Find where the given text appears and provide that cell's center as (x, y) coordinate. 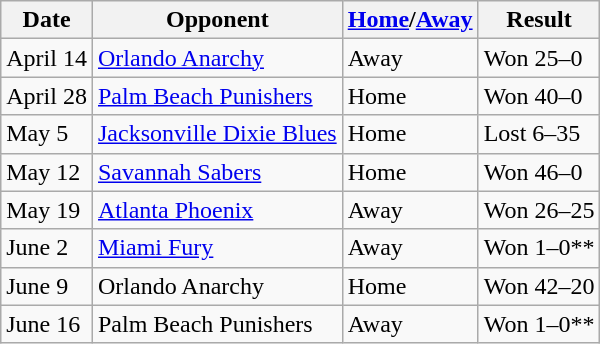
Jacksonville Dixie Blues (217, 134)
Won 40–0 (539, 96)
Miami Fury (217, 248)
Won 26–25 (539, 210)
Date (47, 20)
June 2 (47, 248)
Savannah Sabers (217, 172)
June 9 (47, 286)
June 16 (47, 324)
Atlanta Phoenix (217, 210)
April 14 (47, 58)
April 28 (47, 96)
Result (539, 20)
May 19 (47, 210)
Won 42–20 (539, 286)
Won 46–0 (539, 172)
Won 25–0 (539, 58)
Home/Away (410, 20)
May 12 (47, 172)
Opponent (217, 20)
May 5 (47, 134)
Lost 6–35 (539, 134)
